Determine the [x, y] coordinate at the center of the cell enclosing the given text.  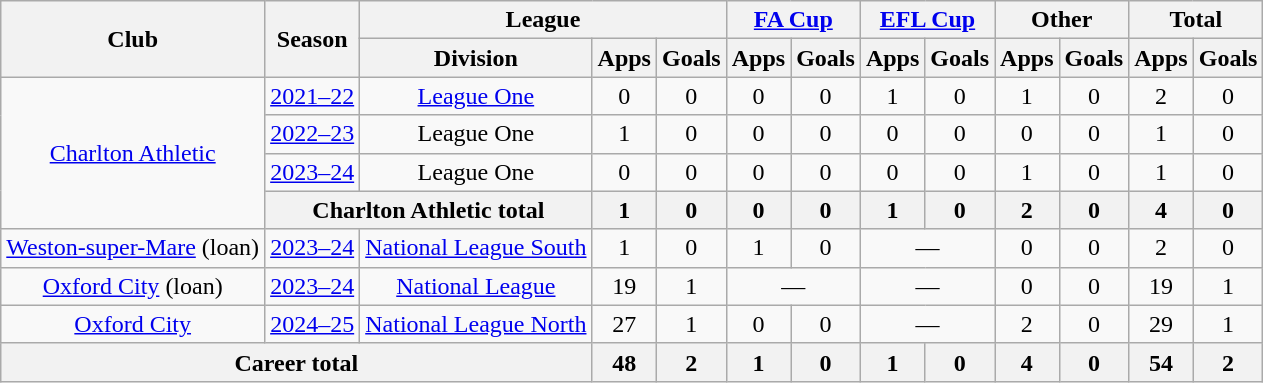
Other [1062, 20]
Club [133, 39]
29 [1161, 324]
FA Cup [793, 20]
27 [624, 324]
Charlton Athletic total [428, 210]
2021–22 [312, 96]
Weston-super-Mare (loan) [133, 248]
Charlton Athletic [133, 153]
National League North [476, 324]
54 [1161, 362]
48 [624, 362]
National League South [476, 248]
League [544, 20]
Total [1196, 20]
Career total [296, 362]
Oxford City (loan) [133, 286]
Oxford City [133, 324]
National League [476, 286]
Division [476, 58]
2024–25 [312, 324]
EFL Cup [927, 20]
Season [312, 39]
2022–23 [312, 134]
